Return [x, y] of the center of cell containing provided text 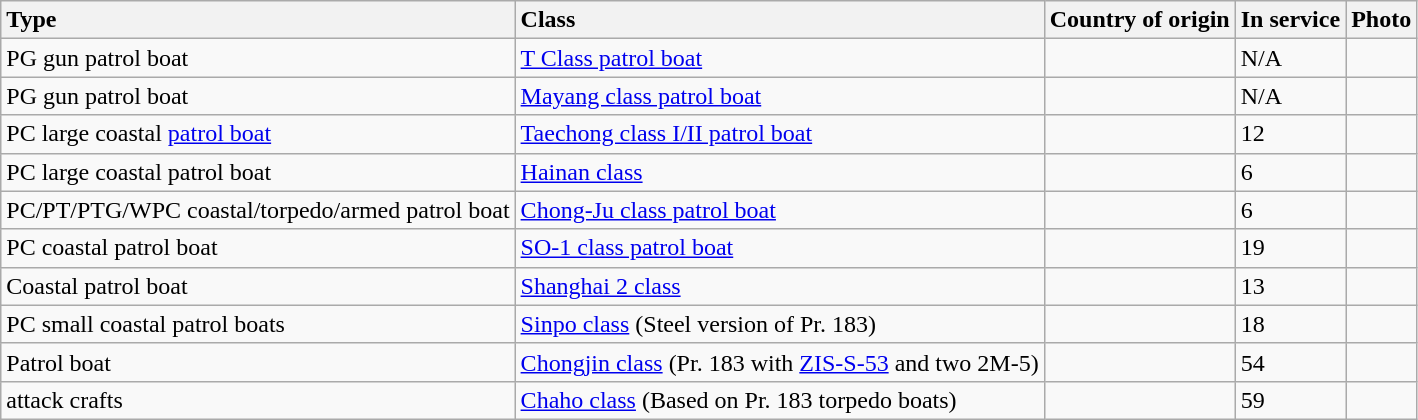
Coastal patrol boat [258, 286]
19 [1290, 248]
Class [780, 20]
PC/PT/PTG/WPC coastal/torpedo/armed patrol boat [258, 210]
54 [1290, 362]
SO-1 class patrol boat [780, 248]
Sinpo class (Steel version of Pr. 183) [780, 324]
PC coastal patrol boat [258, 248]
Taechong class I/II patrol boat [780, 134]
attack crafts [258, 400]
Shanghai 2 class [780, 286]
13 [1290, 286]
Chong-Ju class patrol boat [780, 210]
Photo [1382, 20]
Type [258, 20]
Chaho class (Based on Pr. 183 torpedo boats) [780, 400]
59 [1290, 400]
PC small coastal patrol boats [258, 324]
T Class patrol boat [780, 58]
In service [1290, 20]
Hainan class [780, 172]
Patrol boat [258, 362]
18 [1290, 324]
Country of origin [1140, 20]
12 [1290, 134]
Chongjin class (Pr. 183 with ZIS-S-53 and two 2M-5) [780, 362]
Mayang class patrol boat [780, 96]
